Return (X, Y) of the center of cell containing provided text 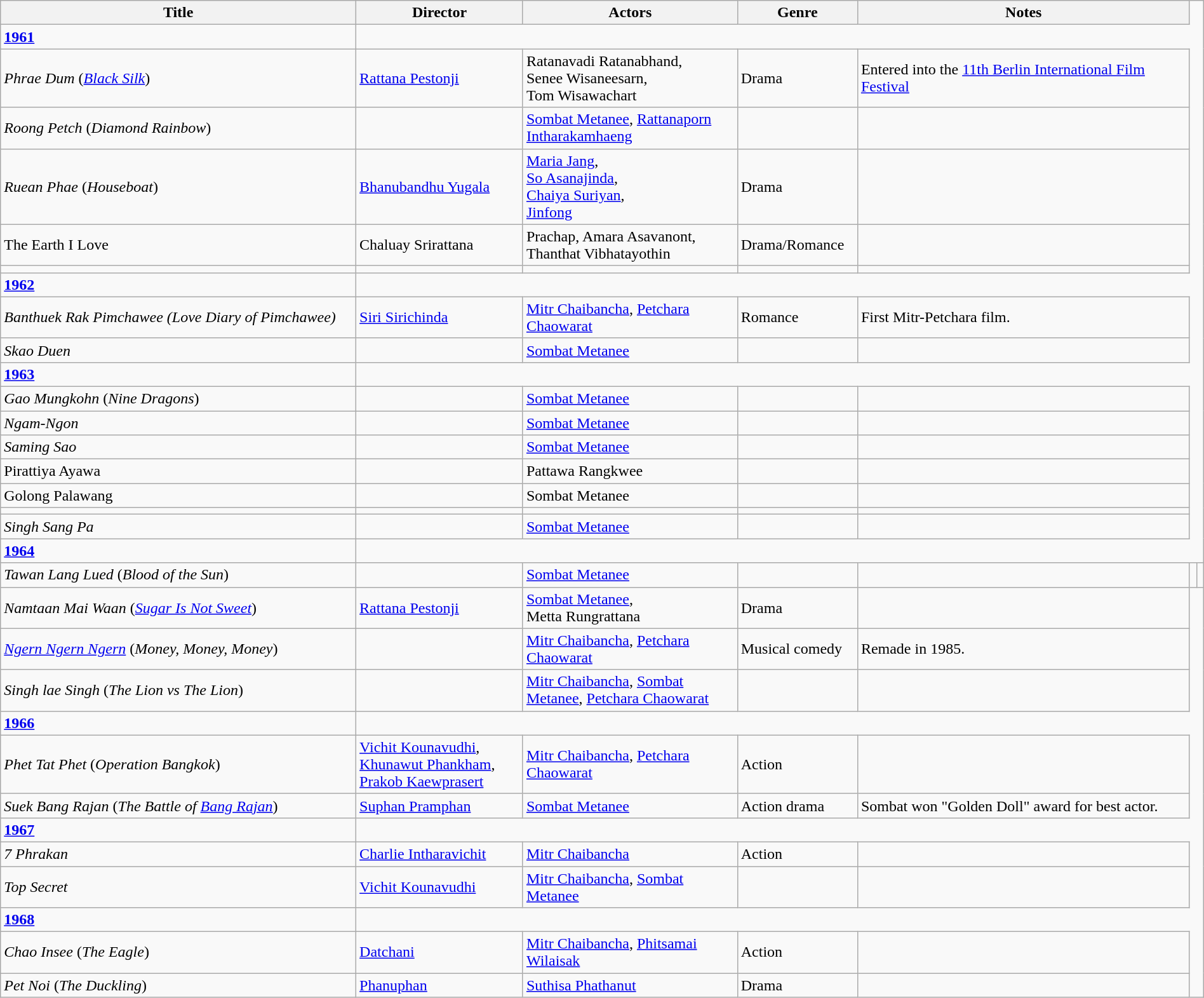
Mitr Chaibancha, Sombat Metanee (630, 887)
Prachap, Amara Asavanont, Thanthat Vibhatayothin (630, 245)
Namtaan Mai Waan (Sugar Is Not Sweet) (178, 607)
Suthisa Phathanut (630, 985)
Roong Petch (Diamond Rainbow) (178, 128)
Maria Jang, So Asanajinda, Chaiya Suriyan, Jinfong (630, 187)
1962 (178, 285)
Ngam-Ngon (178, 422)
Gao Mungkohn (Nine Dragons) (178, 398)
Phanuphan (439, 985)
Chaluay Srirattana (439, 245)
Tawan Lang Lued (Blood of the Sun) (178, 575)
Vichit Kounavudhi,Khunawut Phankham, Prakob Kaewprasert (439, 764)
Action drama (798, 806)
1967 (178, 830)
Director (439, 13)
Bhanubandhu Yugala (439, 187)
1966 (178, 723)
Suek Bang Rajan (The Battle of Bang Rajan) (178, 806)
Pet Noi (The Duckling) (178, 985)
Ngern Ngern Ngern (Money, Money, Money) (178, 649)
Phrae Dum (Black Silk) (178, 78)
Pirattiya Ayawa (178, 471)
Suphan Pramphan (439, 806)
Singh lae Singh (The Lion vs The Lion) (178, 690)
Notes (1024, 13)
Golong Palawang (178, 496)
Singh Sang Pa (178, 527)
The Earth I Love (178, 245)
Sombat Metanee,Metta Rungrattana (630, 607)
Actors (630, 13)
Saming Sao (178, 447)
Vichit Kounavudhi (439, 887)
1964 (178, 551)
Charlie Intharavichit (439, 854)
1963 (178, 374)
Title (178, 13)
Drama/Romance (798, 245)
Remade in 1985. (1024, 649)
Banthuek Rak Pimchawee (Love Diary of Pimchawee) (178, 318)
Phet Tat Phet (Operation Bangkok) (178, 764)
Siri Sirichinda (439, 318)
Pattawa Rangkwee (630, 471)
Skao Duen (178, 350)
Sombat Metanee, Rattanaporn Intharakamhaeng (630, 128)
1968 (178, 920)
Ratanavadi Ratanabhand,Senee Wisaneesarn,Tom Wisawachart (630, 78)
Musical comedy (798, 649)
Genre (798, 13)
7 Phrakan (178, 854)
Mitr Chaibancha, Phitsamai Wilaisak (630, 953)
Entered into the 11th Berlin International Film Festival (1024, 78)
Chao Insee (The Eagle) (178, 953)
Top Secret (178, 887)
Ruean Phae (Houseboat) (178, 187)
Mitr Chaibancha (630, 854)
Sombat won "Golden Doll" award for best actor. (1024, 806)
Datchani (439, 953)
First Mitr-Petchara film. (1024, 318)
1961 (178, 37)
Romance (798, 318)
Mitr Chaibancha, Sombat Metanee, Petchara Chaowarat (630, 690)
